Pinpoint the cell where the given text exists, returning its (X, Y) midpoint coordinate. 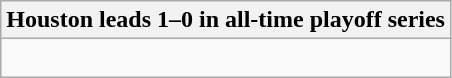
Houston leads 1–0 in all-time playoff series (226, 20)
